Return the (x, y) coordinate for the center point of the cell that contains the specified text.  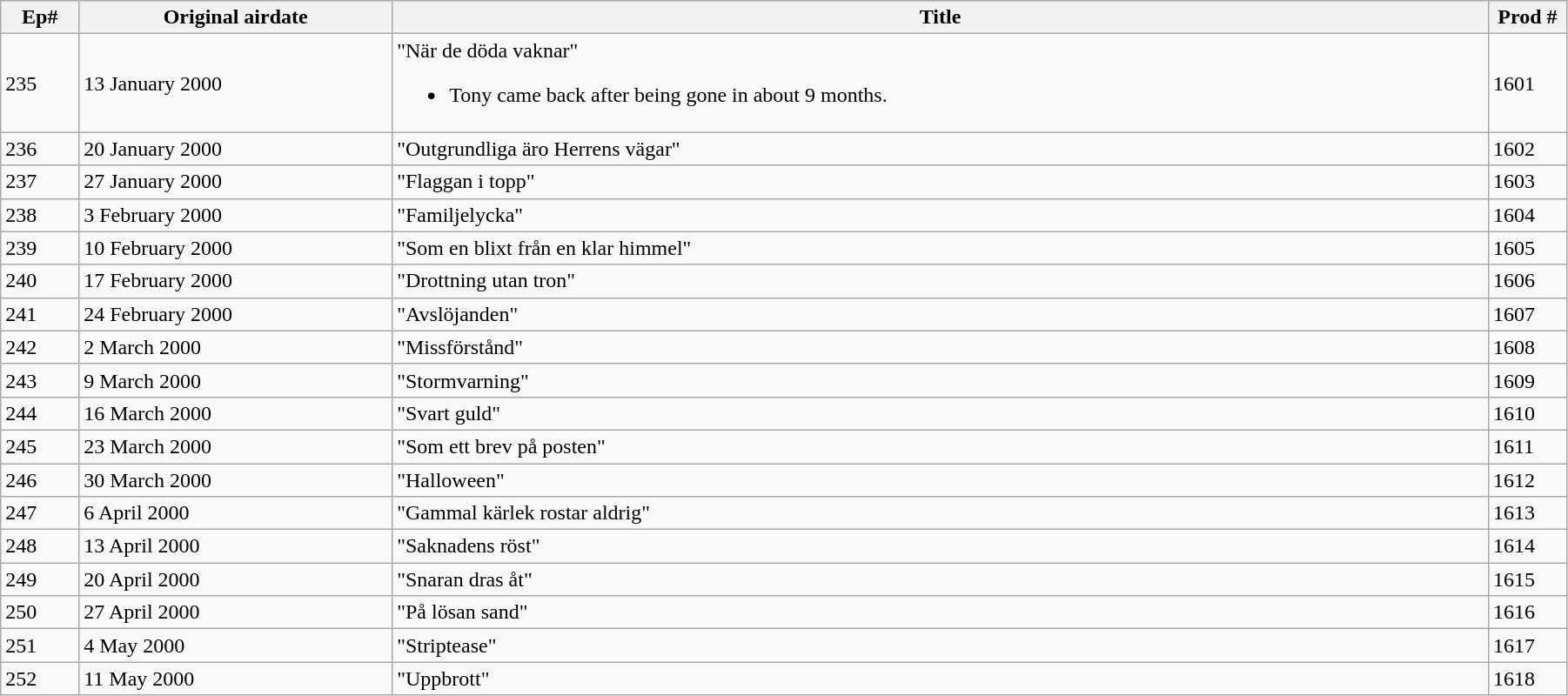
1604 (1527, 215)
241 (40, 314)
Original airdate (236, 17)
23 March 2000 (236, 446)
1610 (1527, 413)
242 (40, 347)
3 February 2000 (236, 215)
252 (40, 679)
13 April 2000 (236, 546)
239 (40, 248)
1608 (1527, 347)
16 March 2000 (236, 413)
Prod # (1527, 17)
"Som en blixt från en klar himmel" (941, 248)
240 (40, 281)
11 May 2000 (236, 679)
1607 (1527, 314)
Ep# (40, 17)
250 (40, 612)
9 March 2000 (236, 380)
24 February 2000 (236, 314)
1601 (1527, 84)
236 (40, 149)
245 (40, 446)
"Gammal kärlek rostar aldrig" (941, 513)
30 March 2000 (236, 479)
20 April 2000 (236, 579)
237 (40, 182)
1614 (1527, 546)
1603 (1527, 182)
27 January 2000 (236, 182)
1612 (1527, 479)
249 (40, 579)
"Familjelycka" (941, 215)
1611 (1527, 446)
"Missförstånd" (941, 347)
1609 (1527, 380)
244 (40, 413)
13 January 2000 (236, 84)
248 (40, 546)
1616 (1527, 612)
1617 (1527, 646)
"Striptease" (941, 646)
"Drottning utan tron" (941, 281)
1618 (1527, 679)
1605 (1527, 248)
247 (40, 513)
"Outgrundliga äro Herrens vägar" (941, 149)
246 (40, 479)
2 March 2000 (236, 347)
"Snaran dras åt" (941, 579)
238 (40, 215)
20 January 2000 (236, 149)
"Saknadens röst" (941, 546)
1613 (1527, 513)
27 April 2000 (236, 612)
243 (40, 380)
1606 (1527, 281)
"På lösan sand" (941, 612)
"När de döda vaknar"Tony came back after being gone in about 9 months. (941, 84)
"Stormvarning" (941, 380)
"Avslöjanden" (941, 314)
"Halloween" (941, 479)
"Flaggan i topp" (941, 182)
17 February 2000 (236, 281)
"Svart guld" (941, 413)
1602 (1527, 149)
6 April 2000 (236, 513)
251 (40, 646)
Title (941, 17)
1615 (1527, 579)
10 February 2000 (236, 248)
"Uppbrott" (941, 679)
235 (40, 84)
"Som ett brev på posten" (941, 446)
4 May 2000 (236, 646)
